Search for the cell housing the specified text and yield its (X, Y) center coordinate. 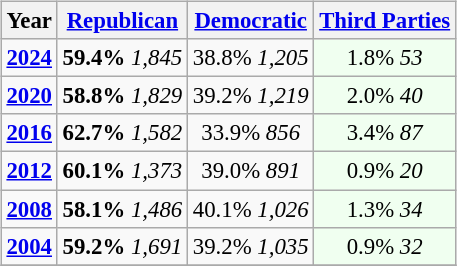
1.3% 34 (385, 209)
58.8% 1,829 (122, 96)
62.7% 1,582 (122, 133)
2008 (29, 209)
Republican (122, 21)
2.0% 40 (385, 96)
1.8% 53 (385, 58)
2020 (29, 96)
2024 (29, 58)
2004 (29, 246)
39.2% 1,219 (250, 96)
Democratic (250, 21)
38.8% 1,205 (250, 58)
Year (29, 21)
59.2% 1,691 (122, 246)
40.1% 1,026 (250, 209)
2012 (29, 171)
0.9% 20 (385, 171)
39.0% 891 (250, 171)
2016 (29, 133)
59.4% 1,845 (122, 58)
3.4% 87 (385, 133)
33.9% 856 (250, 133)
60.1% 1,373 (122, 171)
Third Parties (385, 21)
0.9% 32 (385, 246)
39.2% 1,035 (250, 246)
58.1% 1,486 (122, 209)
